Determine the (X, Y) coordinate at the center of the cell enclosing the given text.  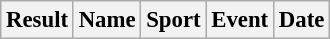
Date (301, 20)
Result (38, 20)
Event (240, 20)
Sport (174, 20)
Name (107, 20)
